Scan for the cell matching the given text and deliver its (x, y) coordinate at center. 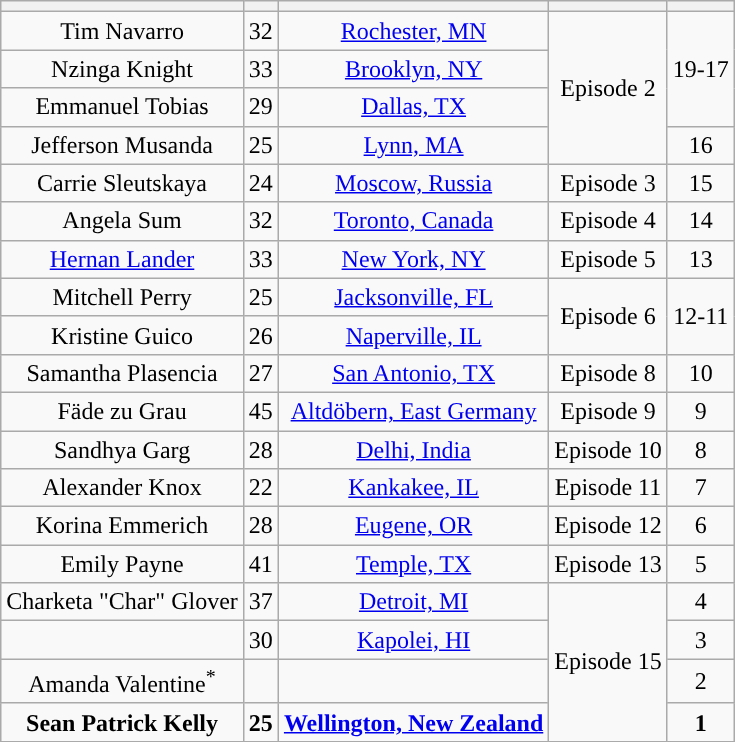
Episode 2 (608, 88)
26 (260, 335)
Toronto, Canada (413, 221)
2 (700, 682)
Samantha Plasencia (122, 373)
San Antonio, TX (413, 373)
Rochester, MN (413, 31)
Wellington, New Zealand (413, 722)
Episode 4 (608, 221)
Episode 8 (608, 373)
Angela Sum (122, 221)
12-11 (700, 316)
Brooklyn, NY (413, 69)
27 (260, 373)
Episode 5 (608, 259)
Delhi, India (413, 449)
5 (700, 564)
Amanda Valentine* (122, 682)
Naperville, IL (413, 335)
Fäde zu Grau (122, 411)
Charketa "Char" Glover (122, 602)
Mitchell Perry (122, 297)
13 (700, 259)
41 (260, 564)
Moscow, Russia (413, 183)
14 (700, 221)
Tim Navarro (122, 31)
Nzinga Knight (122, 69)
Episode 3 (608, 183)
37 (260, 602)
19-17 (700, 69)
Alexander Knox (122, 488)
Episode 9 (608, 411)
29 (260, 107)
Kankakee, IL (413, 488)
Episode 10 (608, 449)
9 (700, 411)
Kristine Guico (122, 335)
Altdöbern, East Germany (413, 411)
Episode 15 (608, 662)
Jefferson Musanda (122, 145)
Emmanuel Tobias (122, 107)
Detroit, MI (413, 602)
8 (700, 449)
1 (700, 722)
24 (260, 183)
Jacksonville, FL (413, 297)
3 (700, 640)
Lynn, MA (413, 145)
Episode 12 (608, 526)
4 (700, 602)
22 (260, 488)
Sandhya Garg (122, 449)
Episode 13 (608, 564)
Emily Payne (122, 564)
45 (260, 411)
Kapolei, HI (413, 640)
Eugene, OR (413, 526)
7 (700, 488)
New York, NY (413, 259)
16 (700, 145)
6 (700, 526)
Hernan Lander (122, 259)
Dallas, TX (413, 107)
10 (700, 373)
Sean Patrick Kelly (122, 722)
Episode 11 (608, 488)
Korina Emmerich (122, 526)
15 (700, 183)
30 (260, 640)
Carrie Sleutskaya (122, 183)
Temple, TX (413, 564)
Episode 6 (608, 316)
